For the text-containing cell, return its midpoint in (x, y) coordinate format. 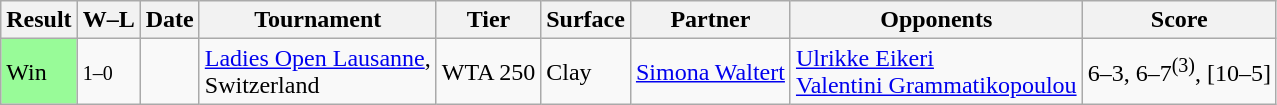
Tier (488, 20)
Tournament (318, 20)
Surface (586, 20)
Opponents (936, 20)
Date (170, 20)
Win (39, 72)
W–L (108, 20)
Score (1179, 20)
Ladies Open Lausanne, Switzerland (318, 72)
Result (39, 20)
Simona Waltert (710, 72)
6–3, 6–7(3), [10–5] (1179, 72)
Partner (710, 20)
Clay (586, 72)
Ulrikke Eikeri Valentini Grammatikopoulou (936, 72)
1–0 (108, 72)
WTA 250 (488, 72)
